Extract the (X, Y) coordinate from the center of the cell holding the provided text.  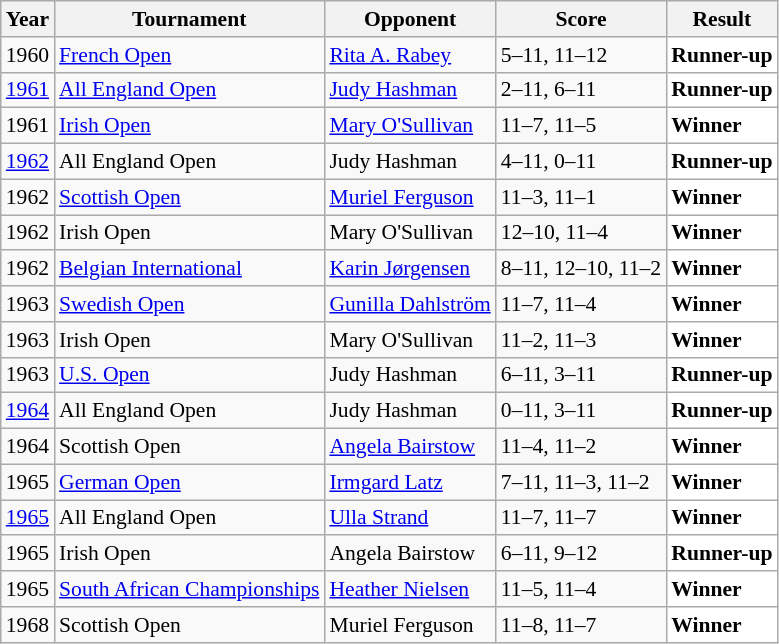
Gunilla Dahlström (410, 304)
7–11, 11–3, 11–2 (581, 482)
6–11, 3–11 (581, 375)
8–11, 12–10, 11–2 (581, 269)
Heather Nielsen (410, 589)
11–4, 11–2 (581, 447)
11–7, 11–5 (581, 126)
5–11, 11–12 (581, 55)
Ulla Strand (410, 518)
11–8, 11–7 (581, 625)
German Open (189, 482)
Belgian International (189, 269)
Irmgard Latz (410, 482)
11–3, 11–1 (581, 197)
12–10, 11–4 (581, 233)
11–7, 11–4 (581, 304)
French Open (189, 55)
Result (722, 19)
0–11, 3–11 (581, 411)
11–2, 11–3 (581, 340)
11–5, 11–4 (581, 589)
2–11, 6–11 (581, 90)
11–7, 11–7 (581, 518)
Swedish Open (189, 304)
Rita A. Rabey (410, 55)
Karin Jørgensen (410, 269)
4–11, 0–11 (581, 162)
Score (581, 19)
South African Championships (189, 589)
1968 (28, 625)
Year (28, 19)
1960 (28, 55)
6–11, 9–12 (581, 554)
Opponent (410, 19)
U.S. Open (189, 375)
Tournament (189, 19)
